Search for the cell housing the specified text and yield its (x, y) center coordinate. 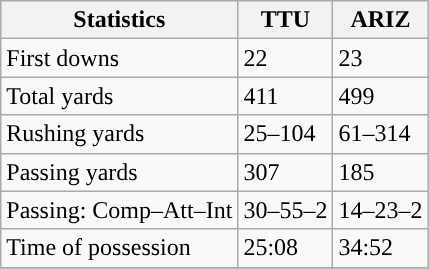
307 (286, 172)
Rushing yards (120, 134)
14–23–2 (380, 210)
Passing yards (120, 172)
30–55–2 (286, 210)
34:52 (380, 248)
Passing: Comp–Att–Int (120, 210)
Statistics (120, 20)
22 (286, 58)
First downs (120, 58)
61–314 (380, 134)
TTU (286, 20)
25–104 (286, 134)
Time of possession (120, 248)
411 (286, 96)
185 (380, 172)
ARIZ (380, 20)
25:08 (286, 248)
23 (380, 58)
499 (380, 96)
Total yards (120, 96)
